Locate the cell with the specified text and output its (X, Y) center coordinate. 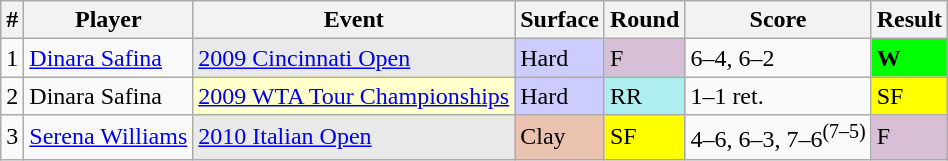
2009 WTA Tour Championships (354, 96)
# (12, 20)
RR (644, 96)
W (909, 58)
3 (12, 138)
Surface (560, 20)
Player (108, 20)
2 (12, 96)
1–1 ret. (778, 96)
Score (778, 20)
Event (354, 20)
4–6, 6–3, 7–6(7–5) (778, 138)
2009 Cincinnati Open (354, 58)
Serena Williams (108, 138)
Round (644, 20)
2010 Italian Open (354, 138)
1 (12, 58)
Result (909, 20)
6–4, 6–2 (778, 58)
Clay (560, 138)
